Return (X, Y) of the center of cell containing provided text 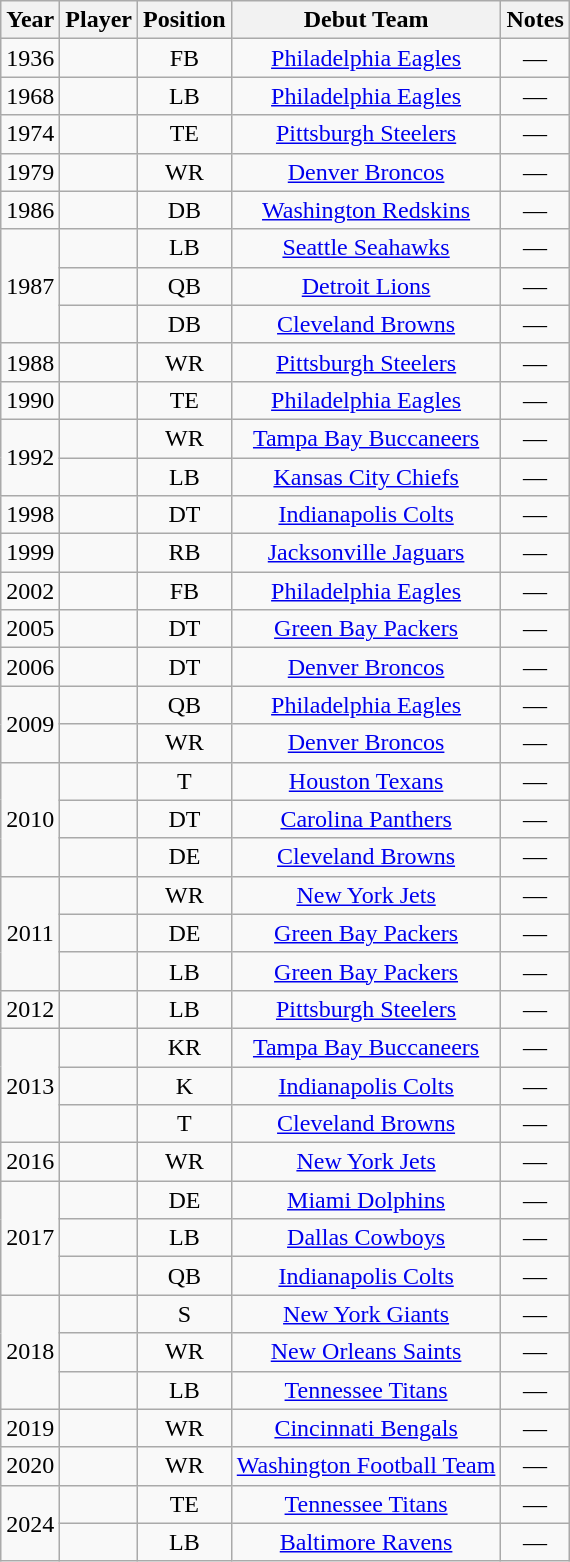
Detroit Lions (366, 286)
Houston Texans (366, 781)
Baltimore Ravens (366, 1542)
New Orleans Saints (366, 1352)
KR (185, 1047)
Carolina Panthers (366, 819)
1979 (30, 172)
2009 (30, 724)
2018 (30, 1352)
1936 (30, 58)
2016 (30, 1162)
1968 (30, 96)
Cincinnati Bengals (366, 1428)
Kansas City Chiefs (366, 477)
1992 (30, 457)
RB (185, 553)
2012 (30, 1009)
Player (99, 20)
1998 (30, 515)
K (185, 1085)
New York Giants (366, 1314)
Miami Dolphins (366, 1200)
2011 (30, 933)
1990 (30, 400)
1974 (30, 134)
2020 (30, 1466)
2002 (30, 591)
1988 (30, 362)
Debut Team (366, 20)
2024 (30, 1523)
2010 (30, 819)
Year (30, 20)
2019 (30, 1428)
2017 (30, 1238)
2006 (30, 667)
1986 (30, 210)
2005 (30, 629)
Notes (535, 20)
2013 (30, 1085)
1987 (30, 286)
Washington Redskins (366, 210)
Washington Football Team (366, 1466)
Dallas Cowboys (366, 1238)
1999 (30, 553)
Jacksonville Jaguars (366, 553)
Seattle Seahawks (366, 248)
Position (185, 20)
S (185, 1314)
